Locate the cell with the specified text and output its [x, y] center coordinate. 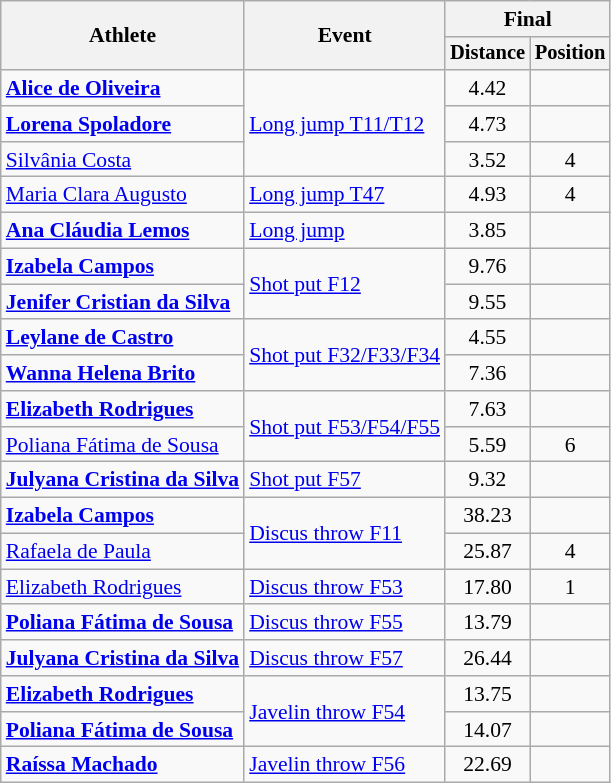
22.69 [488, 765]
Lorena Spoladore [122, 124]
13.79 [488, 623]
Long jump T47 [344, 195]
14.07 [488, 730]
Distance [488, 54]
9.32 [488, 480]
Event [344, 36]
Alice de Oliveira [122, 88]
Jenifer Cristian da Silva [122, 302]
Raíssa Machado [122, 765]
Position [570, 54]
9.76 [488, 267]
25.87 [488, 552]
Rafaela de Paula [122, 552]
4.55 [488, 338]
3.85 [488, 231]
Shot put F57 [344, 480]
38.23 [488, 516]
Discus throw F11 [344, 534]
Ana Cláudia Lemos [122, 231]
7.63 [488, 409]
Maria Clara Augusto [122, 195]
Discus throw F55 [344, 623]
Final [528, 19]
Shot put F12 [344, 284]
4.42 [488, 88]
26.44 [488, 658]
3.52 [488, 160]
Silvânia Costa [122, 160]
Discus throw F57 [344, 658]
Discus throw F53 [344, 587]
Leylane de Castro [122, 338]
Athlete [122, 36]
1 [570, 587]
6 [570, 445]
Long jump T11/T12 [344, 124]
9.55 [488, 302]
Shot put F32/F33/F34 [344, 356]
4.73 [488, 124]
13.75 [488, 694]
7.36 [488, 373]
Javelin throw F54 [344, 712]
4.93 [488, 195]
Long jump [344, 231]
5.59 [488, 445]
Wanna Helena Brito [122, 373]
17.80 [488, 587]
Shot put F53/F54/F55 [344, 426]
Javelin throw F56 [344, 765]
